Determine the (X, Y) coordinate at the center of the cell enclosing the given text.  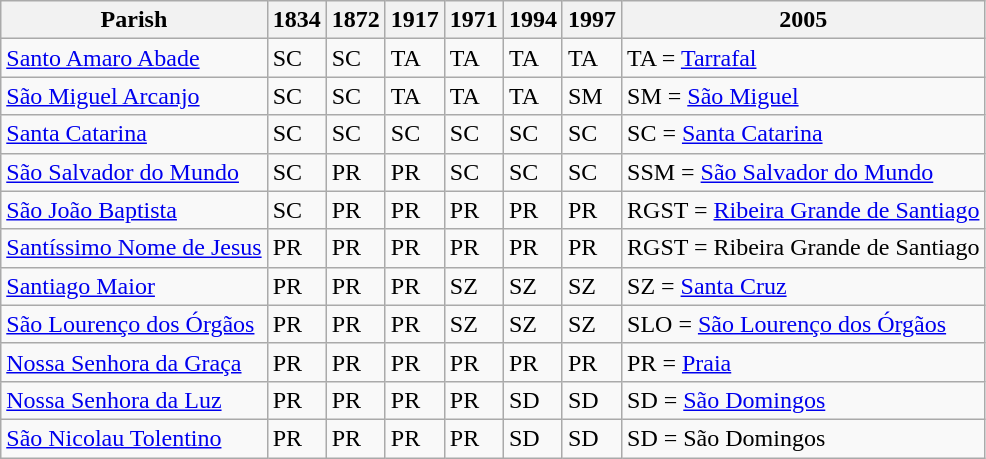
SSM = São Salvador do Mundo (804, 172)
São João Baptista (134, 210)
PR = Praia (804, 362)
Santo Amaro Abade (134, 58)
SC = Santa Catarina (804, 134)
São Salvador do Mundo (134, 172)
Santa Catarina (134, 134)
São Lourenço dos Órgãos (134, 324)
SLO = São Lourenço dos Órgãos (804, 324)
Santíssimo Nome de Jesus (134, 248)
1917 (414, 20)
Parish (134, 20)
1997 (592, 20)
Nossa Senhora da Luz (134, 400)
1994 (532, 20)
1971 (474, 20)
SM = São Miguel (804, 96)
SM (592, 96)
São Nicolau Tolentino (134, 438)
1834 (296, 20)
2005 (804, 20)
1872 (356, 20)
SZ = Santa Cruz (804, 286)
Santiago Maior (134, 286)
São Miguel Arcanjo (134, 96)
TA = Tarrafal (804, 58)
Nossa Senhora da Graça (134, 362)
